For the text-containing cell, return its midpoint in (x, y) coordinate format. 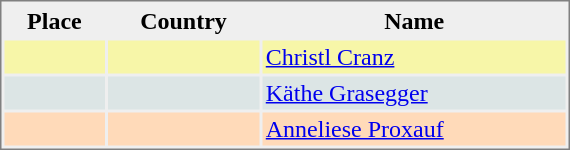
Käthe Grasegger (414, 92)
Anneliese Proxauf (414, 128)
Name (414, 20)
Country (183, 20)
Place (54, 20)
Christl Cranz (414, 56)
